Search for the cell housing the specified text and yield its [x, y] center coordinate. 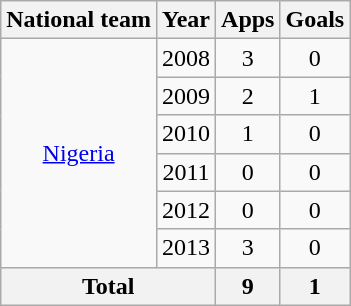
2011 [186, 172]
2009 [186, 96]
National team [79, 20]
2012 [186, 210]
2 [248, 96]
Apps [248, 20]
Year [186, 20]
Total [108, 286]
2008 [186, 58]
Nigeria [79, 153]
Goals [315, 20]
2013 [186, 248]
2010 [186, 134]
9 [248, 286]
